Capture the cell that displays the provided text and extract its (x, y) central coordinate. 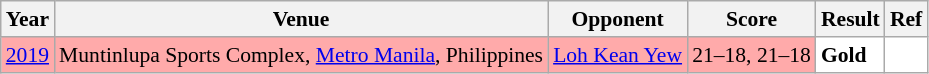
Venue (301, 19)
Loh Kean Yew (618, 55)
Ref (906, 19)
Muntinlupa Sports Complex, Metro Manila, Philippines (301, 55)
2019 (28, 55)
Result (850, 19)
Opponent (618, 19)
Year (28, 19)
Gold (850, 55)
Score (752, 19)
21–18, 21–18 (752, 55)
